Pinpoint the cell where the given text exists, returning its [x, y] midpoint coordinate. 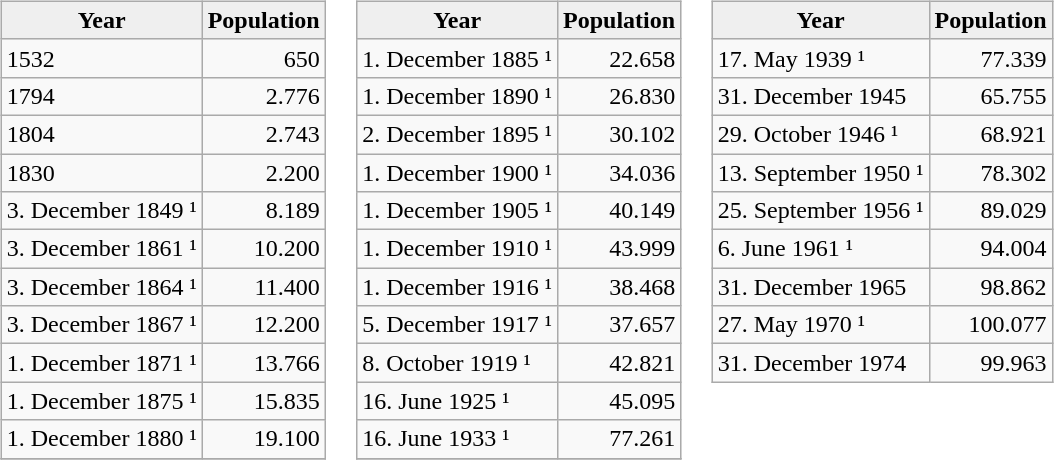
1. December 1885 ¹ [458, 58]
30.102 [620, 134]
12.200 [264, 325]
1. December 1890 ¹ [458, 96]
78.302 [990, 173]
37.657 [620, 325]
31. December 1965 [820, 287]
1. December 1871 ¹ [102, 363]
13.766 [264, 363]
1. December 1905 ¹ [458, 211]
94.004 [990, 249]
1830 [102, 173]
13. September 1950 ¹ [820, 173]
1804 [102, 134]
27. May 1970 ¹ [820, 325]
1794 [102, 96]
38.468 [620, 287]
65.755 [990, 96]
100.077 [990, 325]
1. December 1900 ¹ [458, 173]
1. December 1875 ¹ [102, 401]
3. December 1849 ¹ [102, 211]
45.095 [620, 401]
16. June 1933 ¹ [458, 439]
34.036 [620, 173]
3. December 1867 ¹ [102, 325]
2.743 [264, 134]
1. December 1916 ¹ [458, 287]
31. December 1974 [820, 363]
26.830 [620, 96]
2.200 [264, 173]
8. October 1919 ¹ [458, 363]
99.963 [990, 363]
11.400 [264, 287]
15.835 [264, 401]
77.339 [990, 58]
10.200 [264, 249]
31. December 1945 [820, 96]
42.821 [620, 363]
98.862 [990, 287]
8.189 [264, 211]
1. December 1880 ¹ [102, 439]
40.149 [620, 211]
3. December 1861 ¹ [102, 249]
650 [264, 58]
1532 [102, 58]
77.261 [620, 439]
17. May 1939 ¹ [820, 58]
2. December 1895 ¹ [458, 134]
1. December 1910 ¹ [458, 249]
25. September 1956 ¹ [820, 211]
22.658 [620, 58]
5. December 1917 ¹ [458, 325]
68.921 [990, 134]
2.776 [264, 96]
3. December 1864 ¹ [102, 287]
19.100 [264, 439]
29. October 1946 ¹ [820, 134]
89.029 [990, 211]
43.999 [620, 249]
6. June 1961 ¹ [820, 249]
16. June 1925 ¹ [458, 401]
